Identify which cell holds the provided text, then report its [x, y] central coordinate. 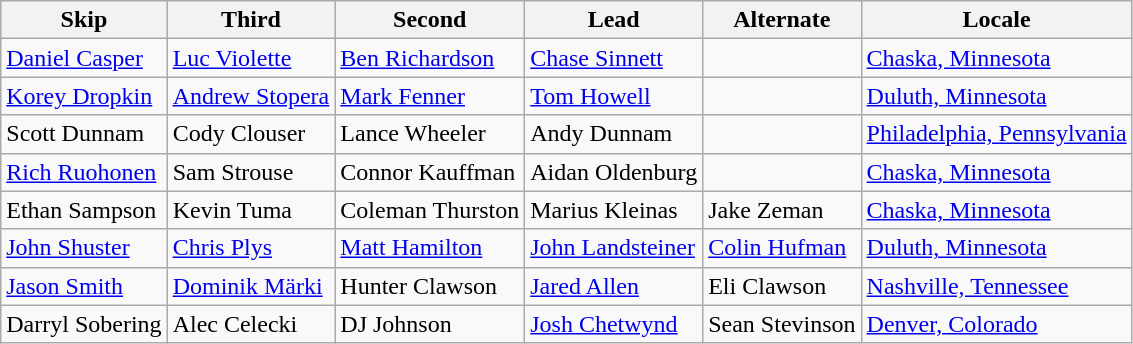
Lance Wheeler [430, 134]
Mark Fenner [430, 96]
Colin Hufman [782, 248]
Daniel Casper [84, 58]
Second [430, 20]
Alec Celecki [251, 324]
Matt Hamilton [430, 248]
Kevin Tuma [251, 210]
Jake Zeman [782, 210]
Jared Allen [614, 286]
Jason Smith [84, 286]
Lead [614, 20]
Korey Dropkin [84, 96]
Cody Clouser [251, 134]
Tom Howell [614, 96]
Philadelphia, Pennsylvania [996, 134]
Sam Strouse [251, 172]
Andy Dunnam [614, 134]
Marius Kleinas [614, 210]
Nashville, Tennessee [996, 286]
Ethan Sampson [84, 210]
John Shuster [84, 248]
Scott Dunnam [84, 134]
John Landsteiner [614, 248]
Skip [84, 20]
Chris Plys [251, 248]
Darryl Sobering [84, 324]
Eli Clawson [782, 286]
Ben Richardson [430, 58]
Sean Stevinson [782, 324]
Rich Ruohonen [84, 172]
Alternate [782, 20]
Josh Chetwynd [614, 324]
DJ Johnson [430, 324]
Denver, Colorado [996, 324]
Hunter Clawson [430, 286]
Dominik Märki [251, 286]
Connor Kauffman [430, 172]
Coleman Thurston [430, 210]
Chase Sinnett [614, 58]
Third [251, 20]
Locale [996, 20]
Andrew Stopera [251, 96]
Aidan Oldenburg [614, 172]
Luc Violette [251, 58]
